Pinpoint the cell where the given text exists, returning its [x, y] midpoint coordinate. 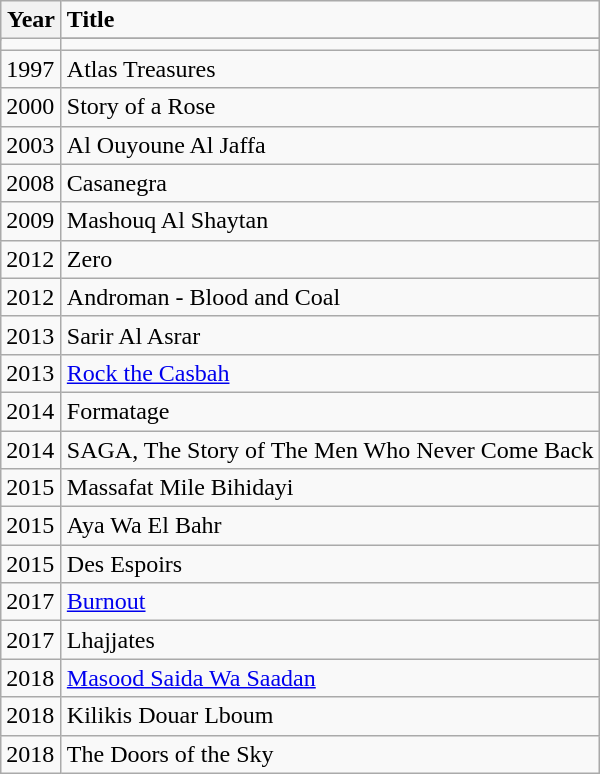
2003 [32, 145]
Al Ouyoune Al Jaffa [330, 145]
Story of a Rose [330, 107]
Sarir Al Asrar [330, 335]
1997 [32, 69]
SAGA, The Story of The Men Who Never Come Back [330, 449]
Atlas Treasures [330, 69]
Kilikis Douar Lboum [330, 716]
The Doors of the Sky [330, 754]
Year [32, 20]
Rock the Casbah [330, 373]
Lhajjates [330, 640]
Des Espoirs [330, 564]
Zero [330, 259]
Aya Wa El Bahr [330, 526]
2008 [32, 183]
Title [330, 20]
Mashouq Al Shaytan [330, 221]
Formatage [330, 411]
Androman - Blood and Coal [330, 297]
2000 [32, 107]
Massafat Mile Bihidayi [330, 488]
Burnout [330, 602]
Masood Saida Wa Saadan [330, 678]
Casanegra [330, 183]
2009 [32, 221]
